Locate the cell with the specified text and output its (X, Y) center coordinate. 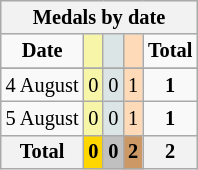
5 August (42, 118)
Medals by date (100, 17)
Date (42, 51)
4 August (42, 85)
